Determine the (x, y) coordinate at the center of the cell enclosing the given text.  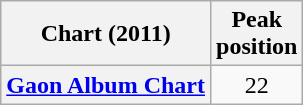
Peakposition (257, 34)
22 (257, 85)
Chart (2011) (106, 34)
Gaon Album Chart (106, 85)
